Pinpoint the cell where the given text exists, returning its (x, y) midpoint coordinate. 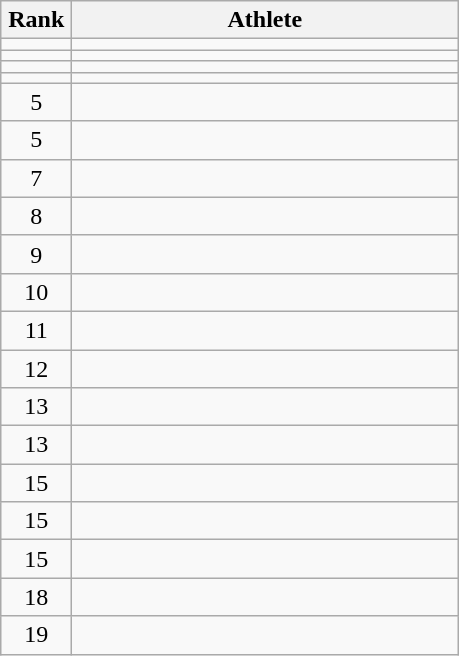
8 (36, 216)
12 (36, 369)
7 (36, 178)
9 (36, 254)
Rank (36, 20)
10 (36, 292)
19 (36, 635)
11 (36, 330)
Athlete (265, 20)
18 (36, 597)
